Identify which cell holds the provided text, then report its (X, Y) central coordinate. 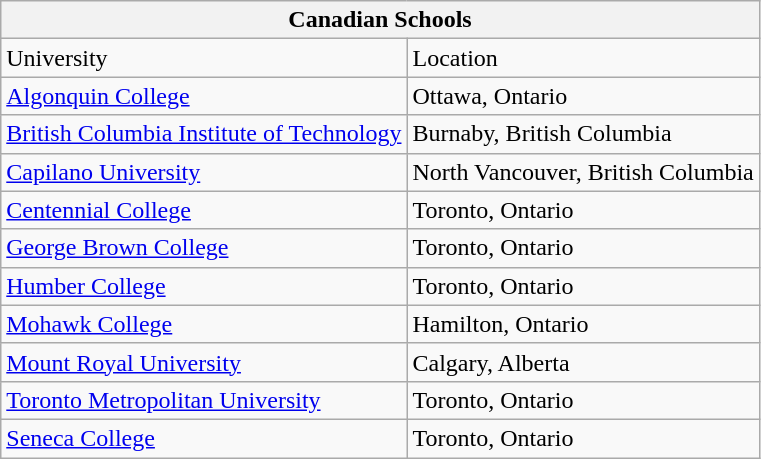
Seneca College (204, 438)
Ottawa, Ontario (583, 96)
Hamilton, Ontario (583, 324)
Algonquin College (204, 96)
Toronto Metropolitan University (204, 400)
Humber College (204, 286)
George Brown College (204, 248)
Capilano University (204, 172)
Canadian Schools (380, 20)
University (204, 58)
North Vancouver, British Columbia (583, 172)
British Columbia Institute of Technology (204, 134)
Centennial College (204, 210)
Location (583, 58)
Calgary, Alberta (583, 362)
Burnaby, British Columbia (583, 134)
Mount Royal University (204, 362)
Mohawk College (204, 324)
